Identify which cell holds the provided text, then report its (x, y) central coordinate. 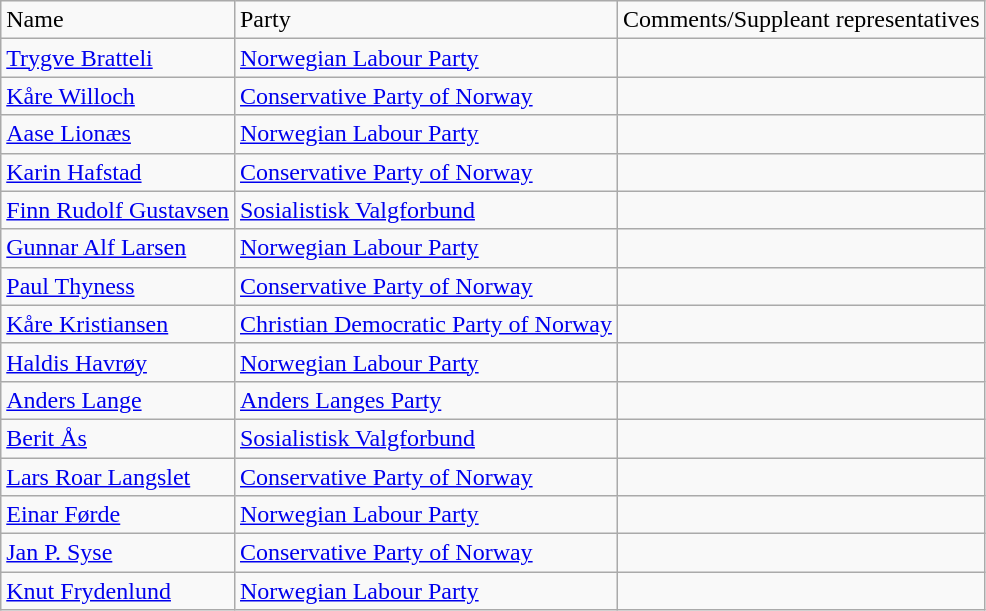
Karin Hafstad (118, 172)
Jan P. Syse (118, 553)
Finn Rudolf Gustavsen (118, 210)
Anders Lange (118, 400)
Einar Førde (118, 515)
Haldis Havrøy (118, 362)
Comments/Suppleant representatives (801, 20)
Gunnar Alf Larsen (118, 248)
Aase Lionæs (118, 134)
Lars Roar Langslet (118, 477)
Kåre Kristiansen (118, 324)
Name (118, 20)
Party (426, 20)
Knut Frydenlund (118, 591)
Christian Democratic Party of Norway (426, 324)
Berit Ås (118, 438)
Paul Thyness (118, 286)
Trygve Bratteli (118, 58)
Kåre Willoch (118, 96)
Anders Langes Party (426, 400)
